Determine the (x, y) coordinate at the center of the cell enclosing the given text.  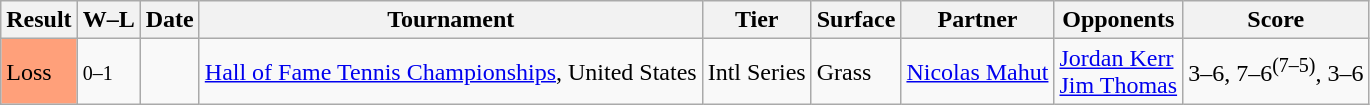
Surface (856, 20)
Hall of Fame Tennis Championships, United States (450, 72)
Tournament (450, 20)
Date (170, 20)
0–1 (108, 72)
Intl Series (756, 72)
Grass (856, 72)
Jordan Kerr Jim Thomas (1118, 72)
Partner (978, 20)
Tier (756, 20)
Opponents (1118, 20)
3–6, 7–6(7–5), 3–6 (1276, 72)
Result (39, 20)
Score (1276, 20)
W–L (108, 20)
Loss (39, 72)
Nicolas Mahut (978, 72)
